Pinpoint the cell where the given text exists, returning its [x, y] midpoint coordinate. 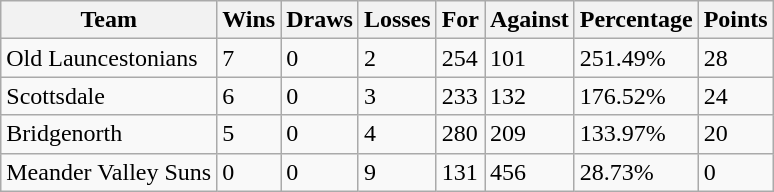
4 [397, 134]
Bridgenorth [109, 134]
7 [249, 58]
133.97% [636, 134]
5 [249, 134]
209 [529, 134]
Meander Valley Suns [109, 172]
Team [109, 20]
Scottsdale [109, 96]
28.73% [636, 172]
28 [736, 58]
280 [460, 134]
233 [460, 96]
Points [736, 20]
Losses [397, 20]
101 [529, 58]
2 [397, 58]
20 [736, 134]
Against [529, 20]
6 [249, 96]
Wins [249, 20]
24 [736, 96]
131 [460, 172]
For [460, 20]
176.52% [636, 96]
251.49% [636, 58]
Old Launcestonians [109, 58]
254 [460, 58]
456 [529, 172]
3 [397, 96]
132 [529, 96]
Percentage [636, 20]
Draws [320, 20]
9 [397, 172]
